Determine the [X, Y] coordinate at the center of the cell enclosing the given text.  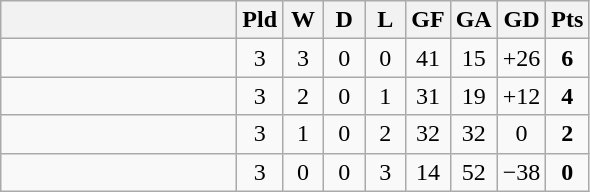
D [344, 20]
+12 [522, 96]
GA [474, 20]
GF [428, 20]
Pld [260, 20]
L [386, 20]
W [304, 20]
6 [568, 58]
41 [428, 58]
−38 [522, 172]
31 [428, 96]
14 [428, 172]
19 [474, 96]
GD [522, 20]
15 [474, 58]
52 [474, 172]
Pts [568, 20]
4 [568, 96]
+26 [522, 58]
